Extract the (x, y) coordinate from the center of the cell holding the provided text.  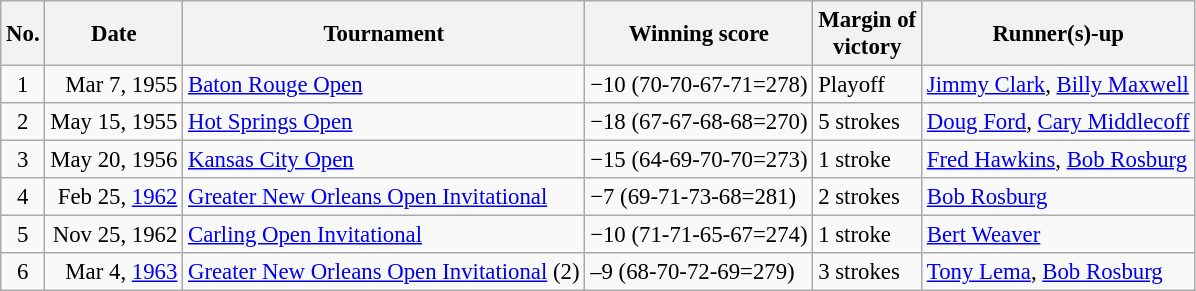
2 strokes (868, 197)
5 strokes (868, 122)
−18 (67-67-68-68=270) (699, 122)
−7 (69-71-73-68=281) (699, 197)
−10 (71-71-65-67=274) (699, 235)
3 (23, 160)
Baton Rouge Open (384, 85)
Mar 7, 1955 (114, 85)
1 (23, 85)
No. (23, 34)
4 (23, 197)
Date (114, 34)
Greater New Orleans Open Invitational (384, 197)
Kansas City Open (384, 160)
2 (23, 122)
Carling Open Invitational (384, 235)
May 20, 1956 (114, 160)
Fred Hawkins, Bob Rosburg (1058, 160)
Margin ofvictory (868, 34)
May 15, 1955 (114, 122)
Nov 25, 1962 (114, 235)
Doug Ford, Cary Middlecoff (1058, 122)
Bert Weaver (1058, 235)
−10 (70-70-67-71=278) (699, 85)
Bob Rosburg (1058, 197)
5 (23, 235)
Feb 25, 1962 (114, 197)
−15 (64-69-70-70=273) (699, 160)
Winning score (699, 34)
Runner(s)-up (1058, 34)
Playoff (868, 85)
Tournament (384, 34)
Hot Springs Open (384, 122)
Jimmy Clark, Billy Maxwell (1058, 85)
